Return (X, Y) of the center of cell containing provided text 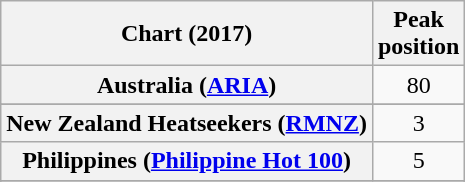
5 (418, 161)
Peak position (418, 34)
3 (418, 123)
Australia (ARIA) (187, 85)
Chart (2017) (187, 34)
New Zealand Heatseekers (RMNZ) (187, 123)
Philippines (Philippine Hot 100) (187, 161)
80 (418, 85)
